Provide the (x, y) coordinate of the cell's center where the given text is located.  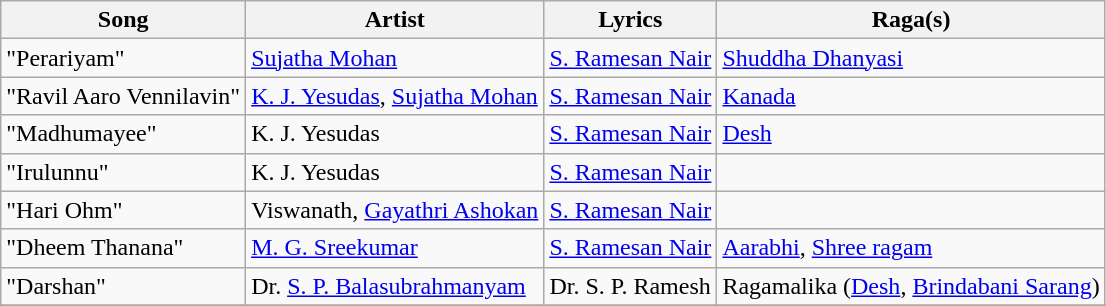
Raga(s) (911, 20)
Dr. S. P. Ramesh (630, 286)
"Hari Ohm" (124, 210)
"Ravil Aaro Vennilavin" (124, 96)
Viswanath, Gayathri Ashokan (395, 210)
"Dheem Thanana" (124, 248)
"Irulunnu" (124, 172)
Ragamalika (Desh, Brindabani Sarang) (911, 286)
Aarabhi, Shree ragam (911, 248)
Shuddha Dhanyasi (911, 58)
Song (124, 20)
M. G. Sreekumar (395, 248)
Kanada (911, 96)
"Madhumayee" (124, 134)
Lyrics (630, 20)
"Darshan" (124, 286)
Dr. S. P. Balasubrahmanyam (395, 286)
Artist (395, 20)
"Perariyam" (124, 58)
Desh (911, 134)
Sujatha Mohan (395, 58)
K. J. Yesudas, Sujatha Mohan (395, 96)
